Pinpoint the cell where the given text exists, returning its (X, Y) midpoint coordinate. 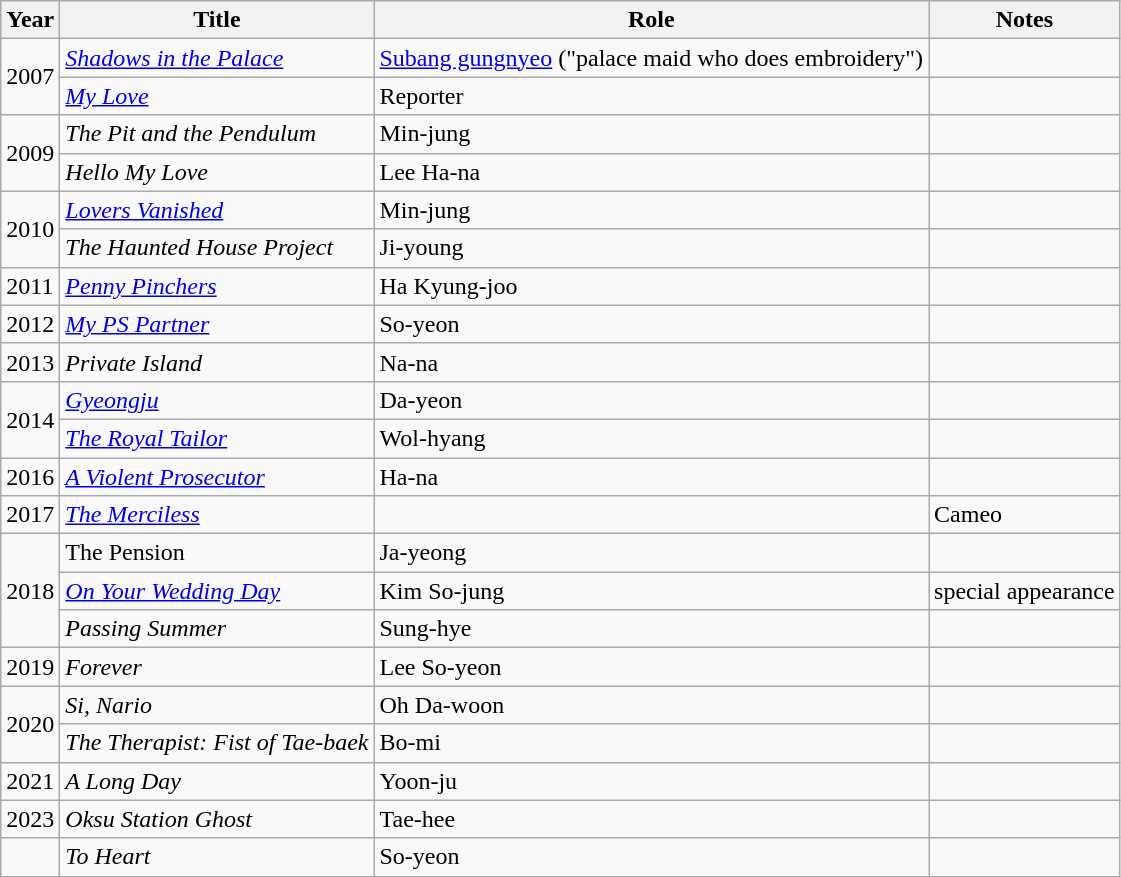
Na-na (652, 362)
2011 (30, 286)
Tae-hee (652, 819)
2017 (30, 515)
A Long Day (217, 781)
Bo-mi (652, 743)
Gyeongju (217, 400)
2021 (30, 781)
Private Island (217, 362)
On Your Wedding Day (217, 591)
Cameo (1025, 515)
Lee So-yeon (652, 667)
My PS Partner (217, 324)
To Heart (217, 857)
The Haunted House Project (217, 248)
Kim So-jung (652, 591)
Forever (217, 667)
My Love (217, 96)
Yoon-ju (652, 781)
2014 (30, 419)
Wol-hyang (652, 438)
The Merciless (217, 515)
Penny Pinchers (217, 286)
Notes (1025, 20)
Role (652, 20)
Sung-hye (652, 629)
Oksu Station Ghost (217, 819)
2012 (30, 324)
Hello My Love (217, 172)
Oh Da-woon (652, 705)
Ha-na (652, 477)
Passing Summer (217, 629)
2020 (30, 724)
Reporter (652, 96)
The Therapist: Fist of Tae-baek (217, 743)
Year (30, 20)
2019 (30, 667)
The Pension (217, 553)
2013 (30, 362)
special appearance (1025, 591)
Lovers Vanished (217, 210)
2010 (30, 229)
2018 (30, 591)
Title (217, 20)
The Pit and the Pendulum (217, 134)
Shadows in the Palace (217, 58)
Lee Ha-na (652, 172)
Da-yeon (652, 400)
2009 (30, 153)
Ha Kyung-joo (652, 286)
Subang gungnyeo ("palace maid who does embroidery") (652, 58)
A Violent Prosecutor (217, 477)
2023 (30, 819)
The Royal Tailor (217, 438)
2016 (30, 477)
Si, Nario (217, 705)
Ja-yeong (652, 553)
Ji-young (652, 248)
2007 (30, 77)
